Find where the given text appears and provide that cell's center as [x, y] coordinate. 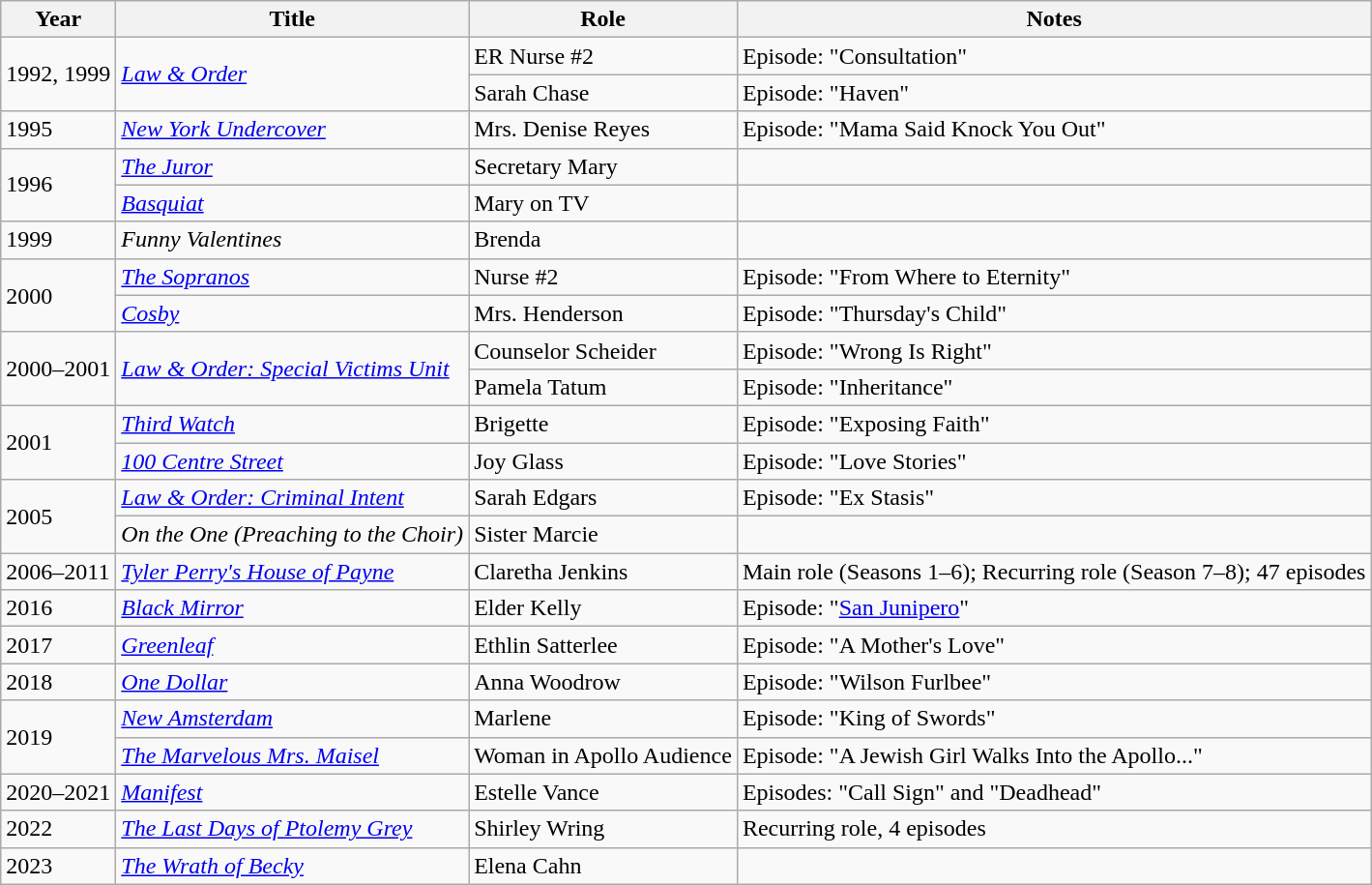
Episode: "A Jewish Girl Walks Into the Apollo..." [1054, 755]
2001 [58, 442]
The Juror [292, 166]
Brenda [603, 240]
Shirley Wring [603, 829]
The Wrath of Becky [292, 866]
Basquiat [292, 203]
2000–2001 [58, 369]
Episode: "Love Stories" [1054, 461]
Estelle Vance [603, 792]
Funny Valentines [292, 240]
Notes [1054, 19]
Sister Marcie [603, 535]
Episode: "Mama Said Knock You Out" [1054, 130]
1995 [58, 130]
Anna Woodrow [603, 682]
2005 [58, 516]
New Amsterdam [292, 719]
Episode: "Haven" [1054, 93]
2020–2021 [58, 792]
The Marvelous Mrs. Maisel [292, 755]
1992, 1999 [58, 74]
Nurse #2 [603, 277]
The Last Days of Ptolemy Grey [292, 829]
100 Centre Street [292, 461]
On the One (Preaching to the Choir) [292, 535]
Role [603, 19]
Third Watch [292, 424]
Mrs. Henderson [603, 313]
2018 [58, 682]
Tyler Perry's House of Payne [292, 572]
Mary on TV [603, 203]
Main role (Seasons 1–6); Recurring role (Season 7–8); 47 episodes [1054, 572]
2019 [58, 737]
Woman in Apollo Audience [603, 755]
1996 [58, 185]
Episode: "San Junipero" [1054, 608]
Marlene [603, 719]
Episode: "Thursday's Child" [1054, 313]
2000 [58, 295]
Greenleaf [292, 645]
Mrs. Denise Reyes [603, 130]
2022 [58, 829]
The Sopranos [292, 277]
Claretha Jenkins [603, 572]
Elena Cahn [603, 866]
Ethlin Satterlee [603, 645]
Episode: "Inheritance" [1054, 387]
Episode: "From Where to Eternity" [1054, 277]
1999 [58, 240]
Cosby [292, 313]
Counselor Scheider [603, 350]
2016 [58, 608]
Sarah Edgars [603, 498]
Episode: "Ex Stasis" [1054, 498]
Secretary Mary [603, 166]
Episode: "Consultation" [1054, 56]
One Dollar [292, 682]
Episode: "Wrong Is Right" [1054, 350]
Brigette [603, 424]
Law & Order [292, 74]
Pamela Tatum [603, 387]
2023 [58, 866]
Sarah Chase [603, 93]
Title [292, 19]
Joy Glass [603, 461]
Episode: "A Mother's Love" [1054, 645]
Recurring role, 4 episodes [1054, 829]
Law & Order: Criminal Intent [292, 498]
New York Undercover [292, 130]
Elder Kelly [603, 608]
Manifest [292, 792]
ER Nurse #2 [603, 56]
Episode: "Exposing Faith" [1054, 424]
Year [58, 19]
Episode: "Wilson Furlbee" [1054, 682]
2006–2011 [58, 572]
Law & Order: Special Victims Unit [292, 369]
Black Mirror [292, 608]
Episode: "King of Swords" [1054, 719]
2017 [58, 645]
Episodes: "Call Sign" and "Deadhead" [1054, 792]
